Find where the given text appears and provide that cell's center as (x, y) coordinate. 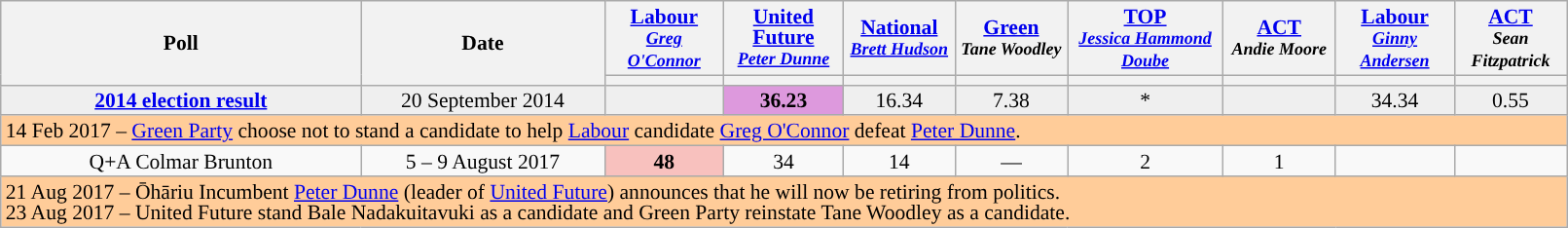
0.55 (1511, 99)
TOPJessica Hammond Doube (1145, 38)
LabourGinny Andersen (1396, 38)
ACTSean Fitzpatrick (1511, 38)
34.34 (1396, 99)
NationalBrett Hudson (899, 38)
2 (1145, 162)
Date (483, 43)
— (1010, 162)
14 Feb 2017 – Green Party choose not to stand a candidate to help Labour candidate Greg O'Connor defeat Peter Dunne. (784, 131)
LabourGreg O'Connor (664, 38)
2014 election result (181, 99)
* (1145, 99)
36.23 (784, 99)
14 (899, 162)
GreenTane Woodley (1010, 38)
United FuturePeter Dunne (784, 38)
16.34 (899, 99)
5 – 9 August 2017 (483, 162)
20 September 2014 (483, 99)
Q+A Colmar Brunton (181, 162)
ACTAndie Moore (1279, 38)
Poll (181, 43)
7.38 (1010, 99)
1 (1279, 162)
34 (784, 162)
48 (664, 162)
